Identify which cell holds the provided text, then report its [X, Y] central coordinate. 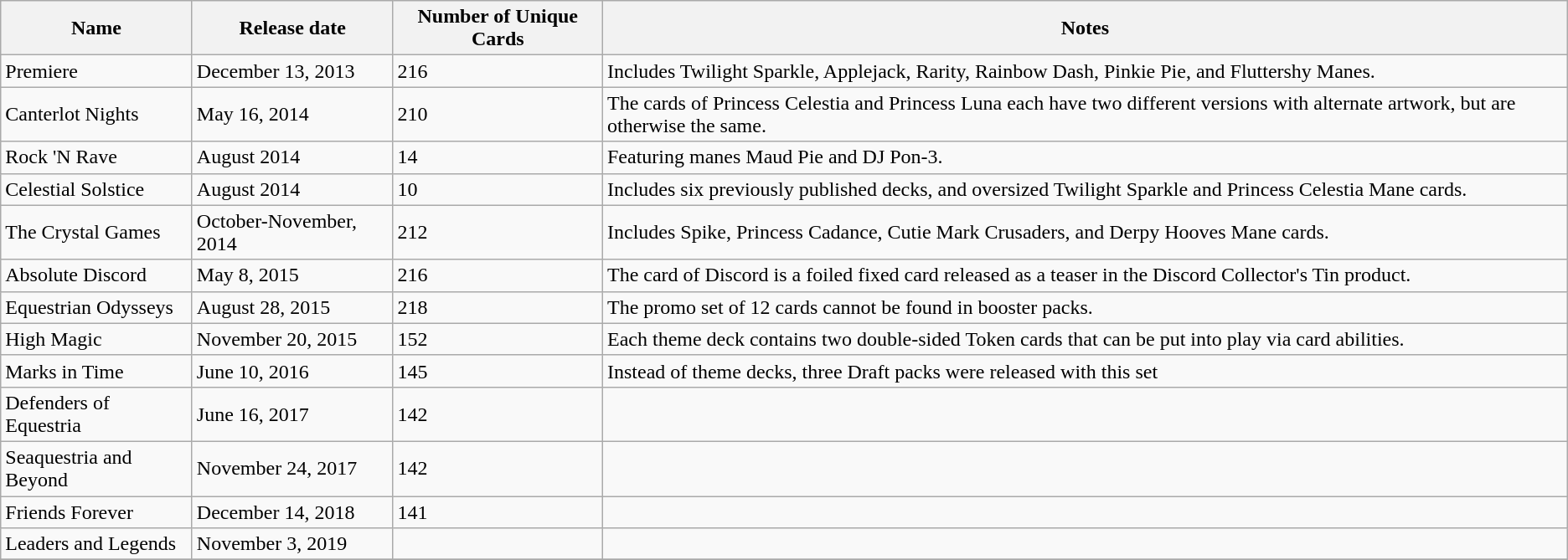
May 8, 2015 [292, 275]
October-November, 2014 [292, 233]
December 13, 2013 [292, 71]
Instead of theme decks, three Draft packs were released with this set [1085, 371]
Equestrian Odysseys [97, 307]
14 [498, 157]
10 [498, 189]
Includes Spike, Princess Cadance, Cutie Mark Crusaders, and Derpy Hooves Mane cards. [1085, 233]
212 [498, 233]
The card of Discord is a foiled fixed card released as a teaser in the Discord Collector's Tin product. [1085, 275]
Canterlot Nights [97, 114]
Celestial Solstice [97, 189]
June 10, 2016 [292, 371]
High Magic [97, 339]
218 [498, 307]
May 16, 2014 [292, 114]
141 [498, 511]
Leaders and Legends [97, 544]
Release date [292, 28]
Each theme deck contains two double-sided Token cards that can be put into play via card abilities. [1085, 339]
Number of Unique Cards [498, 28]
November 3, 2019 [292, 544]
Includes Twilight Sparkle, Applejack, Rarity, Rainbow Dash, Pinkie Pie, and Fluttershy Manes. [1085, 71]
152 [498, 339]
Defenders of Equestria [97, 414]
November 20, 2015 [292, 339]
145 [498, 371]
Absolute Discord [97, 275]
Includes six previously published decks, and oversized Twilight Sparkle and Princess Celestia Mane cards. [1085, 189]
Premiere [97, 71]
June 16, 2017 [292, 414]
210 [498, 114]
Marks in Time [97, 371]
August 28, 2015 [292, 307]
December 14, 2018 [292, 511]
The Crystal Games [97, 233]
November 24, 2017 [292, 469]
Seaquestria and Beyond [97, 469]
The promo set of 12 cards cannot be found in booster packs. [1085, 307]
Friends Forever [97, 511]
Featuring manes Maud Pie and DJ Pon-3. [1085, 157]
Name [97, 28]
Notes [1085, 28]
The cards of Princess Celestia and Princess Luna each have two different versions with alternate artwork, but are otherwise the same. [1085, 114]
Rock 'N Rave [97, 157]
